Detect which cell encompasses the target text, then output its [x, y] center coordinate. 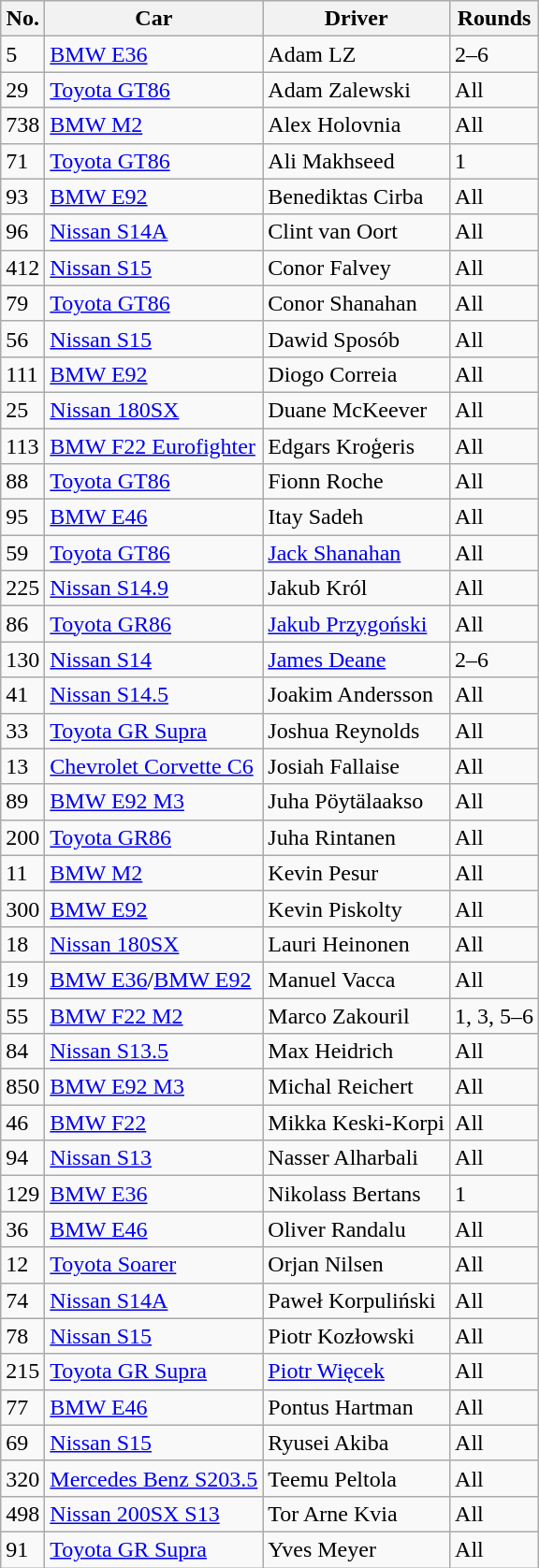
Ali Makhseed [357, 161]
113 [22, 446]
Chevrolet Corvette C6 [153, 766]
Clint van Oort [357, 232]
Rounds [494, 19]
5 [22, 54]
Edgars Kroģeris [357, 446]
200 [22, 837]
Mikka Keski-Korpi [357, 1123]
412 [22, 268]
Dawid Sposób [357, 339]
19 [22, 980]
29 [22, 90]
225 [22, 588]
71 [22, 161]
79 [22, 303]
Ryusei Akiba [357, 1443]
Teemu Peltola [357, 1478]
18 [22, 944]
13 [22, 766]
11 [22, 873]
James Deane [357, 660]
Nikolass Bertans [357, 1194]
69 [22, 1443]
Conor Falvey [357, 268]
Paweł Korpuliński [357, 1300]
Pontus Hartman [357, 1407]
130 [22, 660]
111 [22, 374]
96 [22, 232]
89 [22, 802]
Joshua Reynolds [357, 731]
55 [22, 1015]
78 [22, 1336]
Driver [357, 19]
Yves Meyer [357, 1549]
88 [22, 482]
Lauri Heinonen [357, 944]
Manuel Vacca [357, 980]
Oliver Randalu [357, 1229]
Jack Shanahan [357, 553]
Nasser Alharbali [357, 1158]
12 [22, 1265]
93 [22, 196]
46 [22, 1123]
Joakim Andersson [357, 695]
Conor Shanahan [357, 303]
Nissan S13.5 [153, 1052]
Duane McKeever [357, 410]
Max Heidrich [357, 1052]
Nissan S14 [153, 660]
25 [22, 410]
Nissan S13 [153, 1158]
Marco Zakouril [357, 1015]
84 [22, 1052]
Kevin Piskolty [357, 908]
129 [22, 1194]
215 [22, 1372]
Piotr Więcek [357, 1372]
59 [22, 553]
Nissan S14.9 [153, 588]
Car [153, 19]
Mercedes Benz S203.5 [153, 1478]
Michal Reichert [357, 1087]
498 [22, 1514]
1, 3, 5–6 [494, 1015]
Josiah Fallaise [357, 766]
Nissan 200SX S13 [153, 1514]
95 [22, 517]
BMW F22 Eurofighter [153, 446]
Kevin Pesur [357, 873]
Nissan S14.5 [153, 695]
Diogo Correia [357, 374]
Toyota Soarer [153, 1265]
BMW E36/BMW E92 [153, 980]
Tor Arne Kvia [357, 1514]
Adam Zalewski [357, 90]
33 [22, 731]
Alex Holovnia [357, 125]
Benediktas Cirba [357, 196]
BMW F22 [153, 1123]
300 [22, 908]
86 [22, 624]
74 [22, 1300]
Piotr Kozłowski [357, 1336]
Adam LZ [357, 54]
Itay Sadeh [357, 517]
94 [22, 1158]
77 [22, 1407]
Jakub Król [357, 588]
36 [22, 1229]
Jakub Przygoński [357, 624]
BMW F22 M2 [153, 1015]
Fionn Roche [357, 482]
56 [22, 339]
Juha Pöytälaakso [357, 802]
738 [22, 125]
Juha Rintanen [357, 837]
41 [22, 695]
No. [22, 19]
850 [22, 1087]
91 [22, 1549]
Orjan Nilsen [357, 1265]
320 [22, 1478]
